Output the [x, y] coordinate of the center of the cell containing the given text.  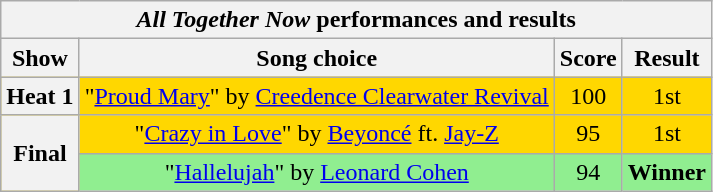
"Proud Mary" by Creedence Clearwater Revival [316, 96]
95 [588, 134]
"Crazy in Love" by Beyoncé ft. Jay-Z [316, 134]
Final [40, 153]
Heat 1 [40, 96]
Score [588, 58]
Show [40, 58]
"Hallelujah" by Leonard Cohen [316, 172]
Winner [666, 172]
All Together Now performances and results [356, 20]
100 [588, 96]
94 [588, 172]
Result [666, 58]
Song choice [316, 58]
